Return the [x, y] coordinate for the center point of the cell that contains the specified text.  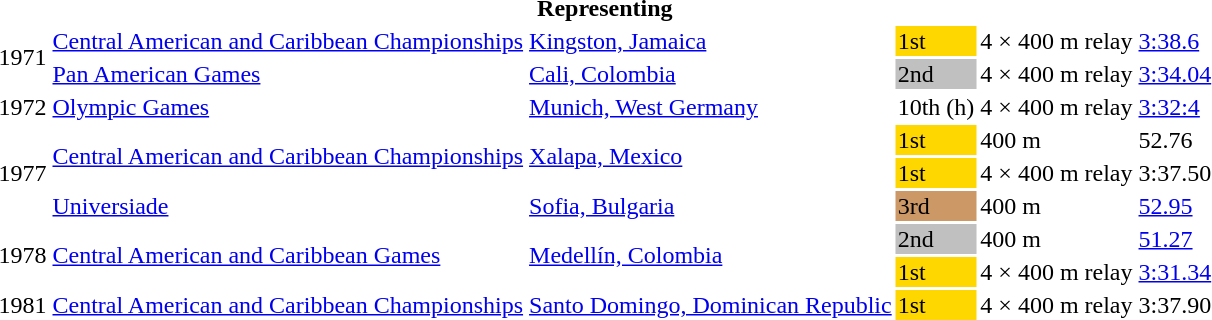
3rd [936, 206]
Santo Domingo, Dominican Republic [711, 305]
Sofia, Bulgaria [711, 206]
10th (h) [936, 107]
Olympic Games [288, 107]
Pan American Games [288, 74]
Universiade [288, 206]
Kingston, Jamaica [711, 41]
Cali, Colombia [711, 74]
Central American and Caribbean Games [288, 256]
Medellín, Colombia [711, 256]
Xalapa, Mexico [711, 156]
Munich, West Germany [711, 107]
